Return (X, Y) of the center of cell containing provided text 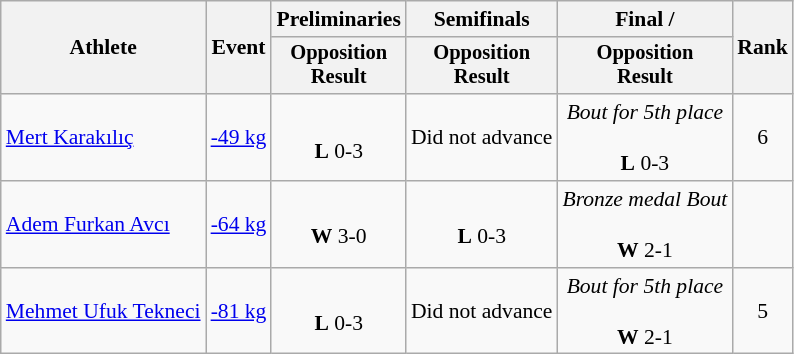
Preliminaries (338, 19)
Mert Karakılıç (104, 138)
Athlete (104, 48)
Event (239, 48)
-49 kg (239, 138)
-64 kg (239, 224)
Bronze medal BoutW 2-1 (644, 224)
Final / (644, 19)
Adem Furkan Avcı (104, 224)
Bout for 5th placeL 0-3 (644, 138)
6 (762, 138)
Semifinals (482, 19)
W 3-0 (338, 224)
Did not advance (482, 138)
Rank (762, 48)
